Search for the cell housing the specified text and yield its (X, Y) center coordinate. 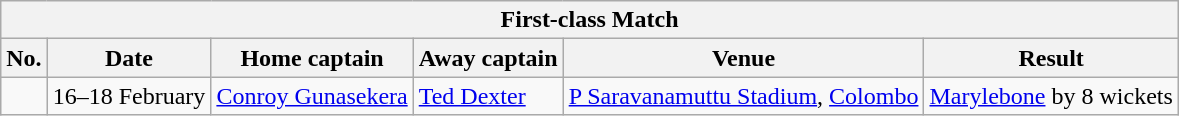
Ted Dexter (488, 96)
Date (129, 58)
First-class Match (590, 20)
Home captain (312, 58)
P Saravanamuttu Stadium, Colombo (744, 96)
Result (1051, 58)
Marylebone by 8 wickets (1051, 96)
16–18 February (129, 96)
Conroy Gunasekera (312, 96)
No. (24, 58)
Away captain (488, 58)
Venue (744, 58)
